Capture the cell that displays the provided text and extract its [X, Y] central coordinate. 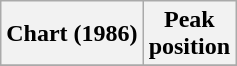
Chart (1986) [72, 34]
Peakposition [189, 34]
